Locate the cell with the specified text and output its [x, y] center coordinate. 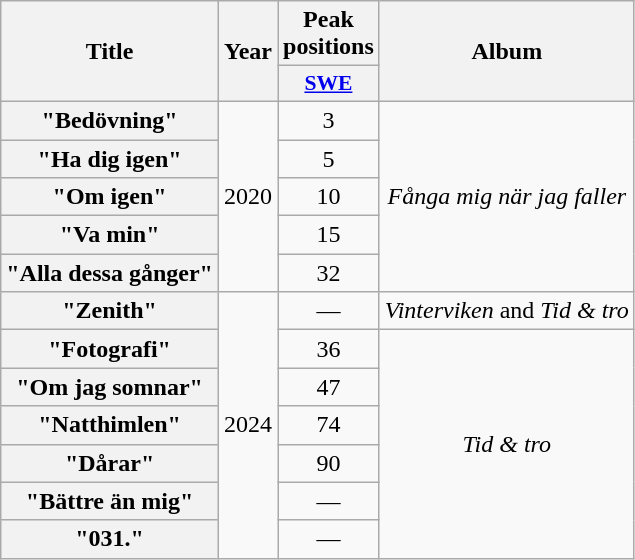
3 [329, 120]
"Bedövning" [110, 120]
"031." [110, 539]
47 [329, 387]
Album [506, 52]
2024 [248, 425]
Peak positions [329, 34]
"Bättre än mig" [110, 501]
74 [329, 425]
"Om jag somnar" [110, 387]
90 [329, 463]
"Fotografi" [110, 349]
"Om igen" [110, 197]
SWE [329, 84]
2020 [248, 196]
Vinterviken and Tid & tro [506, 311]
Year [248, 52]
5 [329, 159]
"Natthimlen" [110, 425]
Fånga mig när jag faller [506, 196]
15 [329, 235]
"Alla dessa gånger" [110, 273]
Tid & tro [506, 444]
Title [110, 52]
"Dårar" [110, 463]
10 [329, 197]
"Zenith" [110, 311]
"Ha dig igen" [110, 159]
36 [329, 349]
"Va min" [110, 235]
32 [329, 273]
